Return the (X, Y) coordinate for the center point of the cell that contains the specified text.  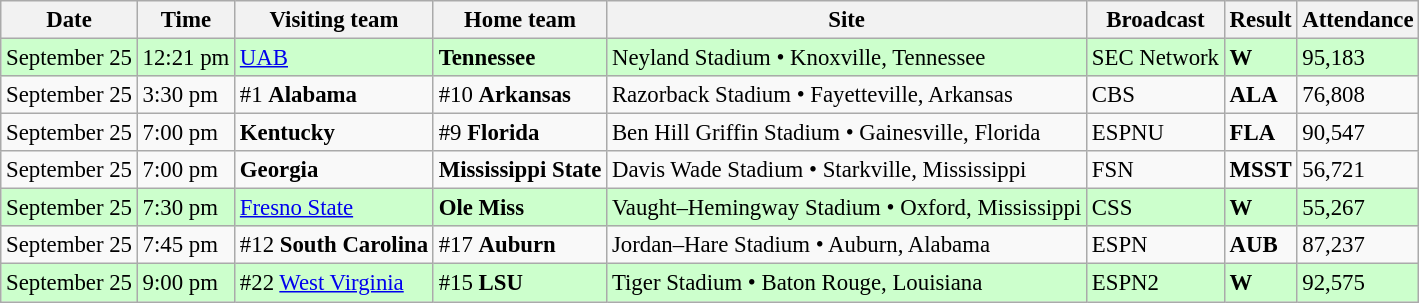
Ben Hill Griffin Stadium • Gainesville, Florida (847, 133)
AUB (1260, 245)
Neyland Stadium • Knoxville, Tennessee (847, 58)
CSS (1156, 208)
Mississippi State (520, 170)
76,808 (1358, 95)
Davis Wade Stadium • Starkville, Mississippi (847, 170)
87,237 (1358, 245)
12:21 pm (186, 58)
3:30 pm (186, 95)
#22 West Virginia (334, 283)
Jordan–Hare Stadium • Auburn, Alabama (847, 245)
FLA (1260, 133)
55,267 (1358, 208)
FSN (1156, 170)
ESPNU (1156, 133)
7:30 pm (186, 208)
Tiger Stadium • Baton Rouge, Louisiana (847, 283)
ESPN (1156, 245)
UAB (334, 58)
SEC Network (1156, 58)
#12 South Carolina (334, 245)
ESPN2 (1156, 283)
#15 LSU (520, 283)
Fresno State (334, 208)
#17 Auburn (520, 245)
Ole Miss (520, 208)
95,183 (1358, 58)
#10 Arkansas (520, 95)
Home team (520, 20)
CBS (1156, 95)
Site (847, 20)
MSST (1260, 170)
ALA (1260, 95)
90,547 (1358, 133)
Razorback Stadium • Fayetteville, Arkansas (847, 95)
Broadcast (1156, 20)
Georgia (334, 170)
#9 Florida (520, 133)
Visiting team (334, 20)
#1 Alabama (334, 95)
Tennessee (520, 58)
Time (186, 20)
Date (69, 20)
Result (1260, 20)
9:00 pm (186, 283)
Kentucky (334, 133)
Attendance (1358, 20)
Vaught–Hemingway Stadium • Oxford, Mississippi (847, 208)
92,575 (1358, 283)
7:45 pm (186, 245)
56,721 (1358, 170)
